Extract the [X, Y] coordinate from the center of the cell holding the provided text.  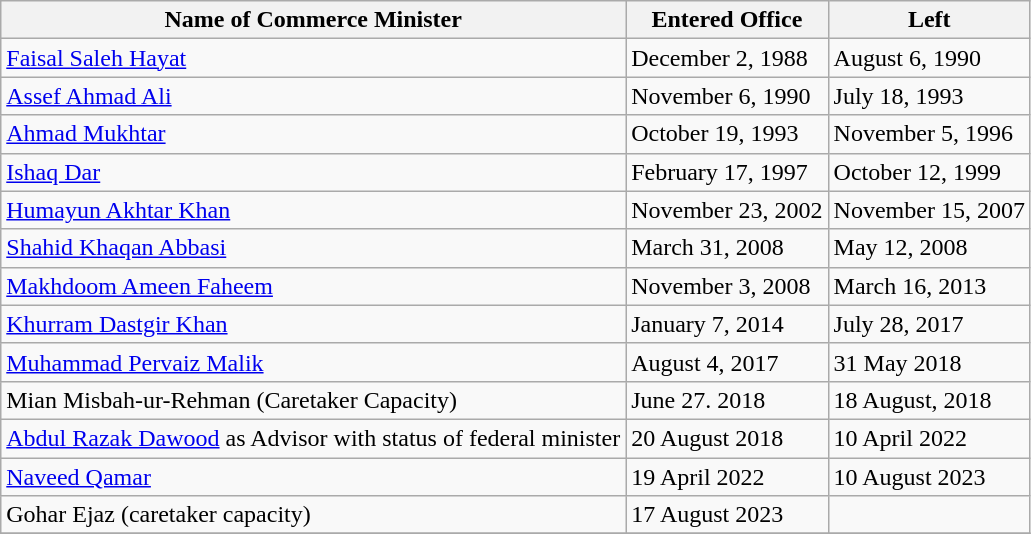
August 6, 1990 [929, 58]
January 7, 2014 [727, 324]
May 12, 2008 [929, 248]
Mian Misbah-ur-Rehman (Caretaker Capacity) [314, 400]
March 16, 2013 [929, 286]
Ishaq Dar [314, 172]
July 18, 1993 [929, 96]
November 15, 2007 [929, 210]
Ahmad Mukhtar [314, 134]
December 2, 1988 [727, 58]
October 19, 1993 [727, 134]
Gohar Ejaz (caretaker capacity) [314, 515]
Faisal Saleh Hayat [314, 58]
31 May 2018 [929, 362]
Muhammad Pervaiz Malik [314, 362]
19 April 2022 [727, 477]
Left [929, 20]
20 August 2018 [727, 438]
October 12, 1999 [929, 172]
November 23, 2002 [727, 210]
Entered Office [727, 20]
18 August, 2018 [929, 400]
17 August 2023 [727, 515]
Naveed Qamar [314, 477]
June 27. 2018 [727, 400]
November 6, 1990 [727, 96]
Humayun Akhtar Khan [314, 210]
August 4, 2017 [727, 362]
November 3, 2008 [727, 286]
Shahid Khaqan Abbasi [314, 248]
November 5, 1996 [929, 134]
July 28, 2017 [929, 324]
10 April 2022 [929, 438]
Makhdoom Ameen Faheem [314, 286]
Assef Ahmad Ali [314, 96]
March 31, 2008 [727, 248]
Abdul Razak Dawood as Advisor with status of federal minister [314, 438]
Khurram Dastgir Khan [314, 324]
February 17, 1997 [727, 172]
10 August 2023 [929, 477]
Name of Commerce Minister [314, 20]
